Locate the cell with the specified text and output its (X, Y) center coordinate. 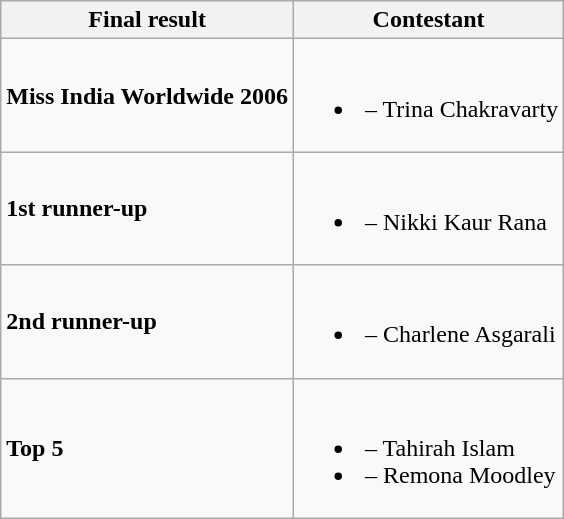
2nd runner-up (148, 322)
– Nikki Kaur Rana (428, 208)
1st runner-up (148, 208)
Final result (148, 20)
– Trina Chakravarty (428, 96)
– Tahirah Islam – Remona Moodley (428, 448)
Contestant (428, 20)
Miss India Worldwide 2006 (148, 96)
– Charlene Asgarali (428, 322)
Top 5 (148, 448)
